For the text-containing cell, return its midpoint in (x, y) coordinate format. 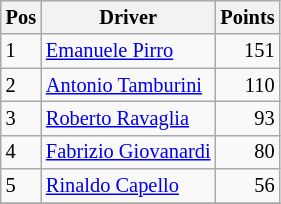
1 (21, 51)
Driver (128, 17)
151 (247, 51)
Pos (21, 17)
Roberto Ravaglia (128, 118)
Rinaldo Capello (128, 186)
80 (247, 152)
93 (247, 118)
4 (21, 152)
3 (21, 118)
110 (247, 85)
Fabrizio Giovanardi (128, 152)
5 (21, 186)
56 (247, 186)
2 (21, 85)
Emanuele Pirro (128, 51)
Points (247, 17)
Antonio Tamburini (128, 85)
